Output the (X, Y) coordinate of the center of the cell containing the given text.  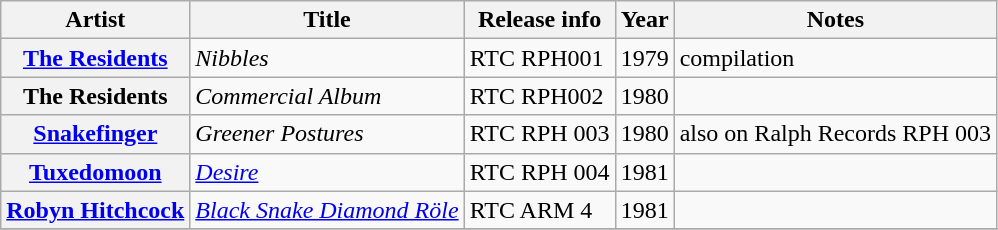
Desire (327, 172)
Robyn Hitchcock (96, 210)
Snakefinger (96, 134)
compilation (835, 58)
also on Ralph Records RPH 003 (835, 134)
Notes (835, 20)
Black Snake Diamond Röle (327, 210)
1979 (644, 58)
RTC RPH002 (540, 96)
Release info (540, 20)
RTC RPH 003 (540, 134)
Greener Postures (327, 134)
RTC RPH 004 (540, 172)
Year (644, 20)
RTC ARM 4 (540, 210)
Tuxedomoon (96, 172)
Artist (96, 20)
Commercial Album (327, 96)
Title (327, 20)
Nibbles (327, 58)
RTC RPH001 (540, 58)
